Scan for the cell matching the given text and deliver its (X, Y) coordinate at center. 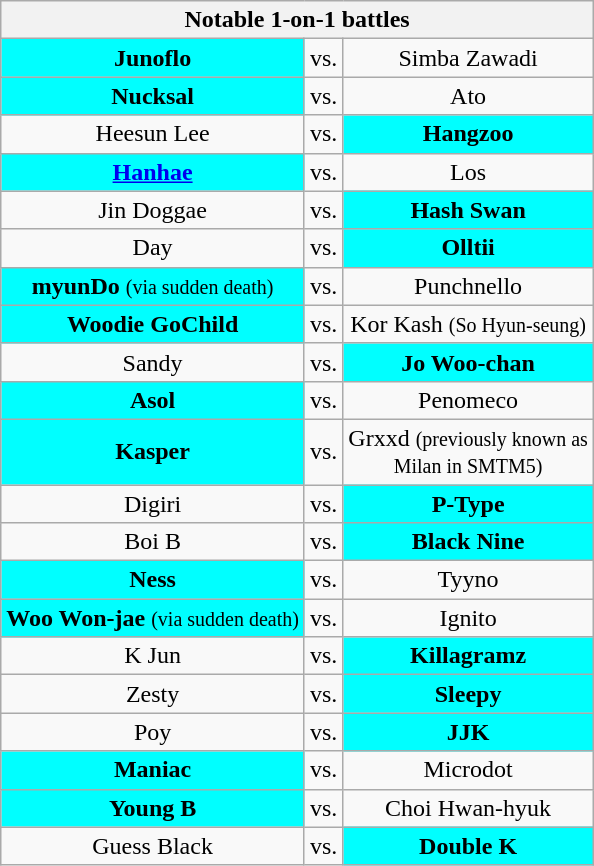
Sandy (153, 362)
Guess Black (153, 846)
Woodie GoChild (153, 324)
Maniac (153, 770)
Hash Swan (468, 210)
Poy (153, 732)
Killagramz (468, 656)
Ignito (468, 618)
Digiri (153, 503)
Junoflo (153, 58)
Heesun Lee (153, 134)
Sleepy (468, 694)
Notable 1-on-1 battles (298, 20)
Choi Hwan-hyuk (468, 808)
Los (468, 172)
Kor Kash (So Hyun-seung) (468, 324)
Asol (153, 400)
K Jun (153, 656)
Penomeco (468, 400)
myunDo (via sudden death) (153, 286)
Punchnello (468, 286)
Kasper (153, 452)
JJK (468, 732)
Simba Zawadi (468, 58)
Black Nine (468, 542)
Ness (153, 580)
Microdot (468, 770)
Zesty (153, 694)
Young B (153, 808)
Tyyno (468, 580)
Woo Won-jae (via sudden death) (153, 618)
Nucksal (153, 96)
Jo Woo-chan (468, 362)
Hanhae (153, 172)
P-Type (468, 503)
Olltii (468, 248)
Ato (468, 96)
Boi B (153, 542)
Grxxd (previously known as Milan in SMTM5) (468, 452)
Day (153, 248)
Hangzoo (468, 134)
Double K (468, 846)
Jin Doggae (153, 210)
